For the text-containing cell, return its midpoint in [x, y] coordinate format. 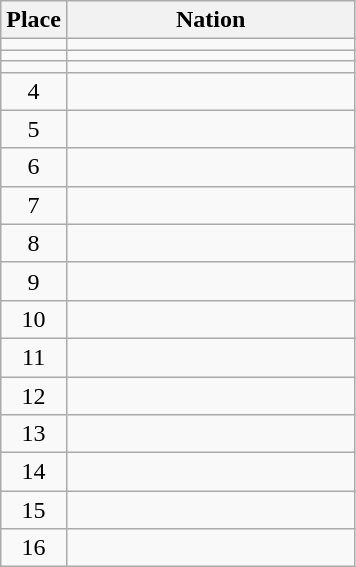
Place [34, 20]
13 [34, 434]
6 [34, 167]
7 [34, 205]
8 [34, 243]
9 [34, 281]
14 [34, 472]
12 [34, 395]
Nation [210, 20]
4 [34, 91]
5 [34, 129]
15 [34, 510]
16 [34, 548]
10 [34, 319]
11 [34, 357]
